Detect which cell encompasses the target text, then output its [x, y] center coordinate. 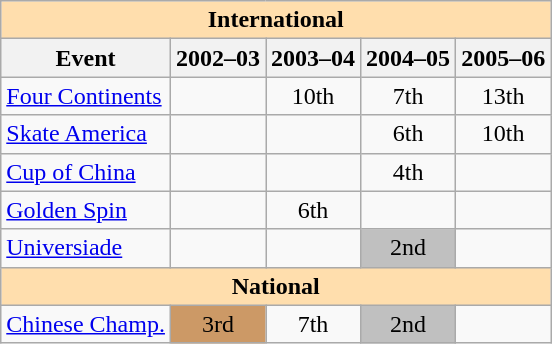
International [276, 20]
Event [86, 58]
2003–04 [314, 58]
13th [504, 96]
Cup of China [86, 172]
2004–05 [408, 58]
Chinese Champ. [86, 324]
4th [408, 172]
Four Continents [86, 96]
Golden Spin [86, 210]
3rd [218, 324]
Universiade [86, 248]
2002–03 [218, 58]
National [276, 286]
2005–06 [504, 58]
Skate America [86, 134]
